Detect which cell encompasses the target text, then output its (X, Y) center coordinate. 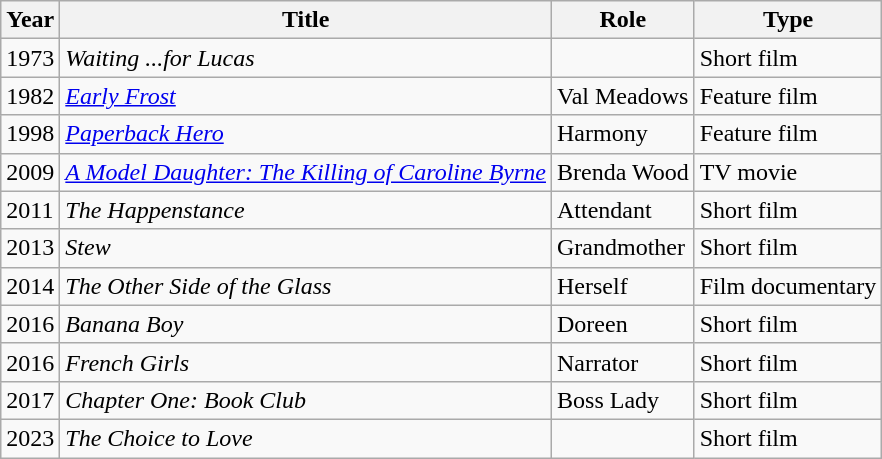
Attendant (624, 210)
Chapter One: Book Club (306, 400)
Boss Lady (624, 400)
A Model Daughter: The Killing of Caroline Byrne (306, 172)
Brenda Wood (624, 172)
Grandmother (624, 248)
Narrator (624, 362)
2013 (30, 248)
1973 (30, 58)
Type (788, 20)
2017 (30, 400)
2014 (30, 286)
Role (624, 20)
Val Meadows (624, 96)
Banana Boy (306, 324)
Herself (624, 286)
Year (30, 20)
French Girls (306, 362)
2011 (30, 210)
TV movie (788, 172)
Film documentary (788, 286)
Early Frost (306, 96)
Waiting ...for Lucas (306, 58)
1982 (30, 96)
2023 (30, 438)
1998 (30, 134)
Stew (306, 248)
Doreen (624, 324)
The Choice to Love (306, 438)
Title (306, 20)
Harmony (624, 134)
The Happenstance (306, 210)
The Other Side of the Glass (306, 286)
Paperback Hero (306, 134)
2009 (30, 172)
